Output the [X, Y] coordinate of the center of the cell containing the given text.  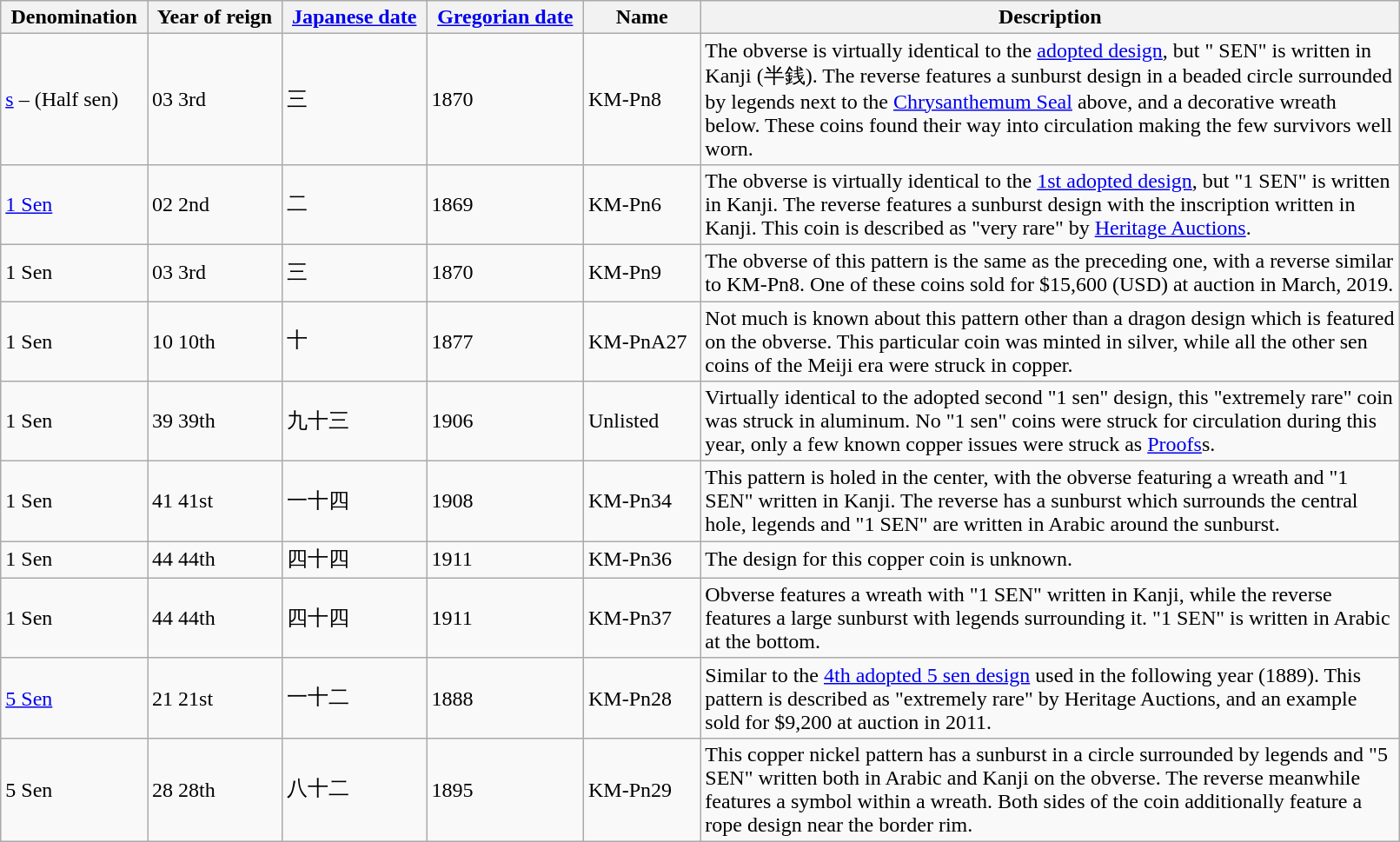
九十三 [355, 421]
一十二 [355, 698]
Name [642, 17]
02 2nd [216, 204]
Unlisted [642, 421]
1906 [506, 421]
KM-Pn36 [642, 560]
Denomination [75, 17]
KM-PnA27 [642, 341]
一十四 [355, 501]
KM-Pn28 [642, 698]
s – (Half sen) [75, 99]
10 10th [216, 341]
41 41st [216, 501]
21 21st [216, 698]
二 [355, 204]
The design for this copper coin is unknown. [1050, 560]
1869 [506, 204]
KM-Pn34 [642, 501]
1908 [506, 501]
KM-Pn6 [642, 204]
十 [355, 341]
39 39th [216, 421]
KM-Pn9 [642, 273]
八十二 [355, 789]
KM-Pn8 [642, 99]
1877 [506, 341]
1895 [506, 789]
Gregorian date [506, 17]
Year of reign [216, 17]
1888 [506, 698]
Description [1050, 17]
28 28th [216, 789]
KM-Pn37 [642, 618]
Japanese date [355, 17]
KM-Pn29 [642, 789]
